Detect which cell encompasses the target text, then output its [X, Y] center coordinate. 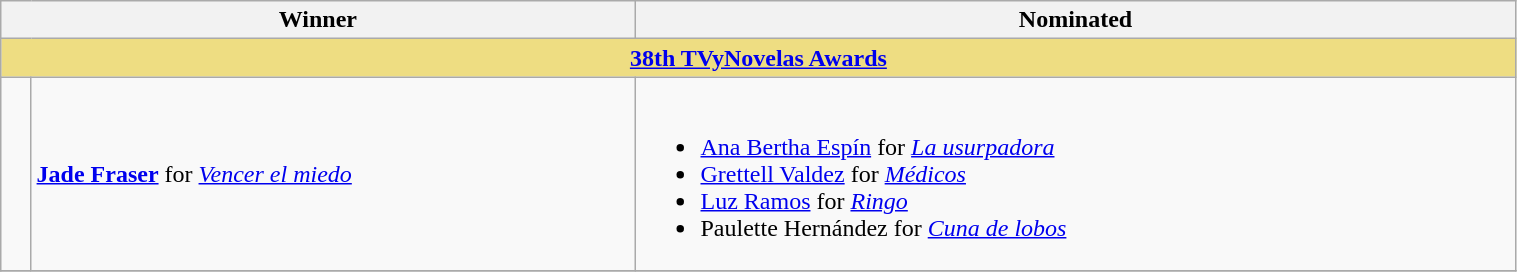
Nominated [1076, 20]
Jade Fraser for Vencer el miedo [333, 174]
38th TVyNovelas Awards [758, 58]
Winner [318, 20]
Ana Bertha Espín for La usurpadoraGrettell Valdez for MédicosLuz Ramos for RingoPaulette Hernández for Cuna de lobos [1076, 174]
